Determine the (X, Y) coordinate at the center of the cell enclosing the given text.  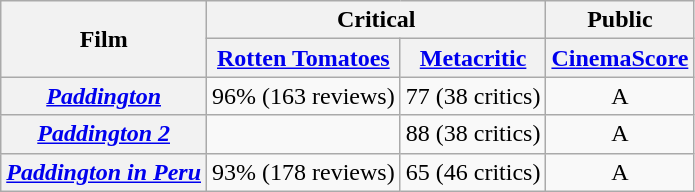
Paddington 2 (104, 134)
Critical (376, 20)
96% (163 reviews) (304, 96)
Film (104, 39)
77 (38 critics) (473, 96)
88 (38 critics) (473, 134)
93% (178 reviews) (304, 172)
CinemaScore (620, 58)
65 (46 critics) (473, 172)
Paddington (104, 96)
Public (620, 20)
Paddington in Peru (104, 172)
Metacritic (473, 58)
Rotten Tomatoes (304, 58)
